Determine the [x, y] coordinate at the center of the cell enclosing the given text.  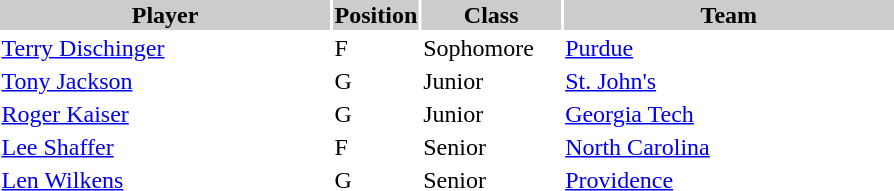
Terry Dischinger [165, 48]
Georgia Tech [729, 114]
Tony Jackson [165, 81]
Roger Kaiser [165, 114]
Player [165, 15]
Lee Shaffer [165, 147]
Position [376, 15]
Sophomore [492, 48]
North Carolina [729, 147]
St. John's [729, 81]
Class [492, 15]
Purdue [729, 48]
Team [729, 15]
Senior [492, 147]
